Determine the [X, Y] coordinate at the center of the cell enclosing the given text.  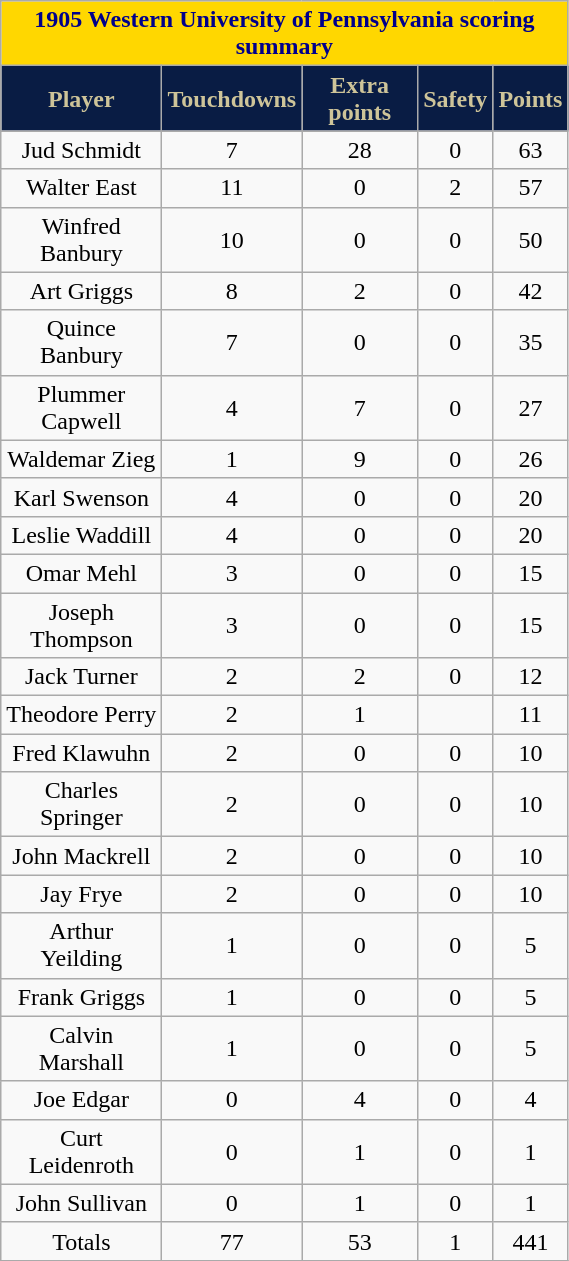
Extra points [360, 98]
John Mackrell [82, 856]
26 [530, 459]
50 [530, 240]
Omar Mehl [82, 573]
53 [360, 1241]
8 [232, 291]
12 [530, 677]
Charles Springer [82, 804]
Safety [456, 98]
Plummer Capwell [82, 408]
Jack Turner [82, 677]
27 [530, 408]
Touchdowns [232, 98]
77 [232, 1241]
Frank Griggs [82, 997]
Winfred Banbury [82, 240]
Quince Banbury [82, 342]
441 [530, 1241]
Waldemar Zieg [82, 459]
Player [82, 98]
Theodore Perry [82, 715]
Calvin Marshall [82, 1048]
Joseph Thompson [82, 624]
Leslie Waddill [82, 535]
28 [360, 150]
Totals [82, 1241]
63 [530, 150]
Curt Leidenroth [82, 1152]
Walter East [82, 188]
Points [530, 98]
John Sullivan [82, 1203]
1905 Western University of Pennsylvania scoring summary [284, 34]
35 [530, 342]
Fred Klawuhn [82, 753]
Joe Edgar [82, 1100]
Arthur Yeilding [82, 946]
Karl Swenson [82, 497]
57 [530, 188]
Jud Schmidt [82, 150]
Jay Frye [82, 894]
Art Griggs [82, 291]
9 [360, 459]
42 [530, 291]
